Detect which cell encompasses the target text, then output its [X, Y] center coordinate. 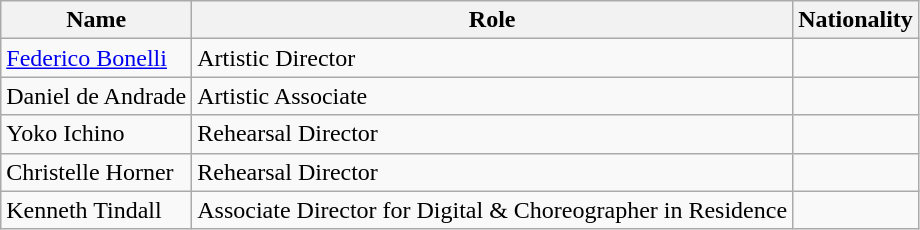
Artistic Director [492, 58]
Daniel de Andrade [96, 96]
Federico Bonelli [96, 58]
Yoko Ichino [96, 134]
Kenneth Tindall [96, 210]
Role [492, 20]
Artistic Associate [492, 96]
Name [96, 20]
Nationality [856, 20]
Associate Director for Digital & Choreographer in Residence [492, 210]
Christelle Horner [96, 172]
